Identify which cell holds the provided text, then report its (x, y) central coordinate. 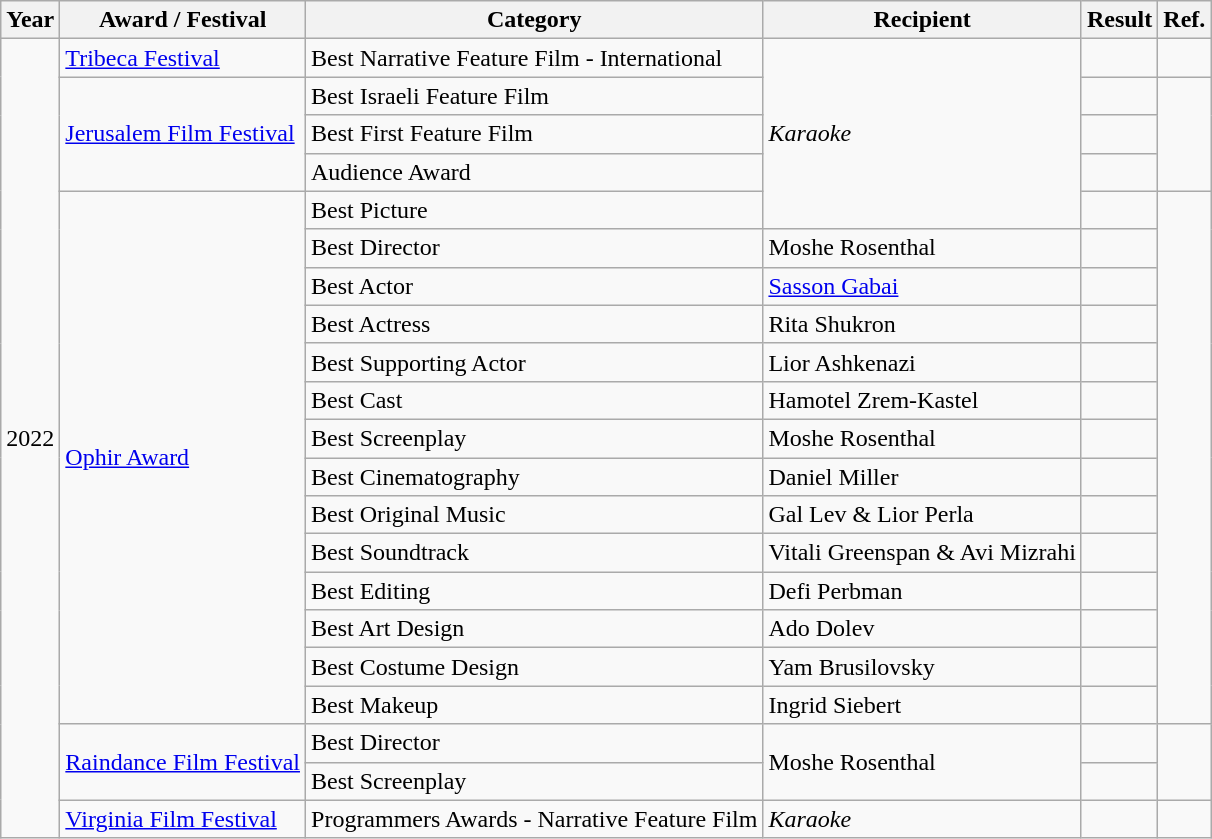
Best Costume Design (534, 667)
Best Editing (534, 591)
Result (1119, 20)
Hamotel Zrem-Kastel (922, 400)
Best Art Design (534, 629)
Best First Feature Film (534, 134)
Lior Ashkenazi (922, 362)
Ref. (1184, 20)
Best Soundtrack (534, 553)
Best Picture (534, 210)
Defi Perbman (922, 591)
Programmers Awards - Narrative Feature Film (534, 819)
Yam Brusilovsky (922, 667)
Best Supporting Actor (534, 362)
2022 (30, 438)
Raindance Film Festival (183, 762)
Award / Festival (183, 20)
Best Actress (534, 324)
Recipient (922, 20)
Audience Award (534, 172)
Category (534, 20)
Ado Dolev (922, 629)
Year (30, 20)
Gal Lev & Lior Perla (922, 515)
Rita Shukron (922, 324)
Best Makeup (534, 705)
Ophir Award (183, 458)
Best Original Music (534, 515)
Vitali Greenspan & Avi Mizrahi (922, 553)
Sasson Gabai (922, 286)
Ingrid Siebert (922, 705)
Best Israeli Feature Film (534, 96)
Best Cinematography (534, 477)
Tribeca Festival (183, 58)
Best Actor (534, 286)
Jerusalem Film Festival (183, 134)
Daniel Miller (922, 477)
Best Cast (534, 400)
Best Narrative Feature Film - International (534, 58)
Virginia Film Festival (183, 819)
